Find where the given text appears and provide that cell's center as [X, Y] coordinate. 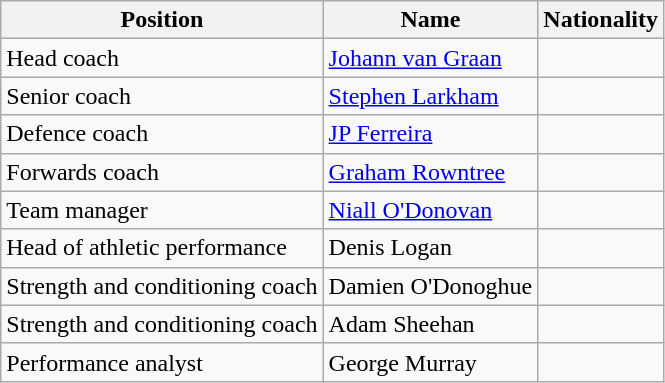
Nationality [601, 20]
Damien O'Donoghue [430, 286]
Senior coach [162, 96]
Head coach [162, 58]
Performance analyst [162, 362]
Defence coach [162, 134]
Adam Sheehan [430, 324]
Stephen Larkham [430, 96]
Forwards coach [162, 172]
Team manager [162, 210]
Head of athletic performance [162, 248]
Graham Rowntree [430, 172]
Niall O'Donovan [430, 210]
Position [162, 20]
George Murray [430, 362]
JP Ferreira [430, 134]
Denis Logan [430, 248]
Name [430, 20]
Johann van Graan [430, 58]
